Return the [x, y] coordinate for the center point of the cell that contains the specified text.  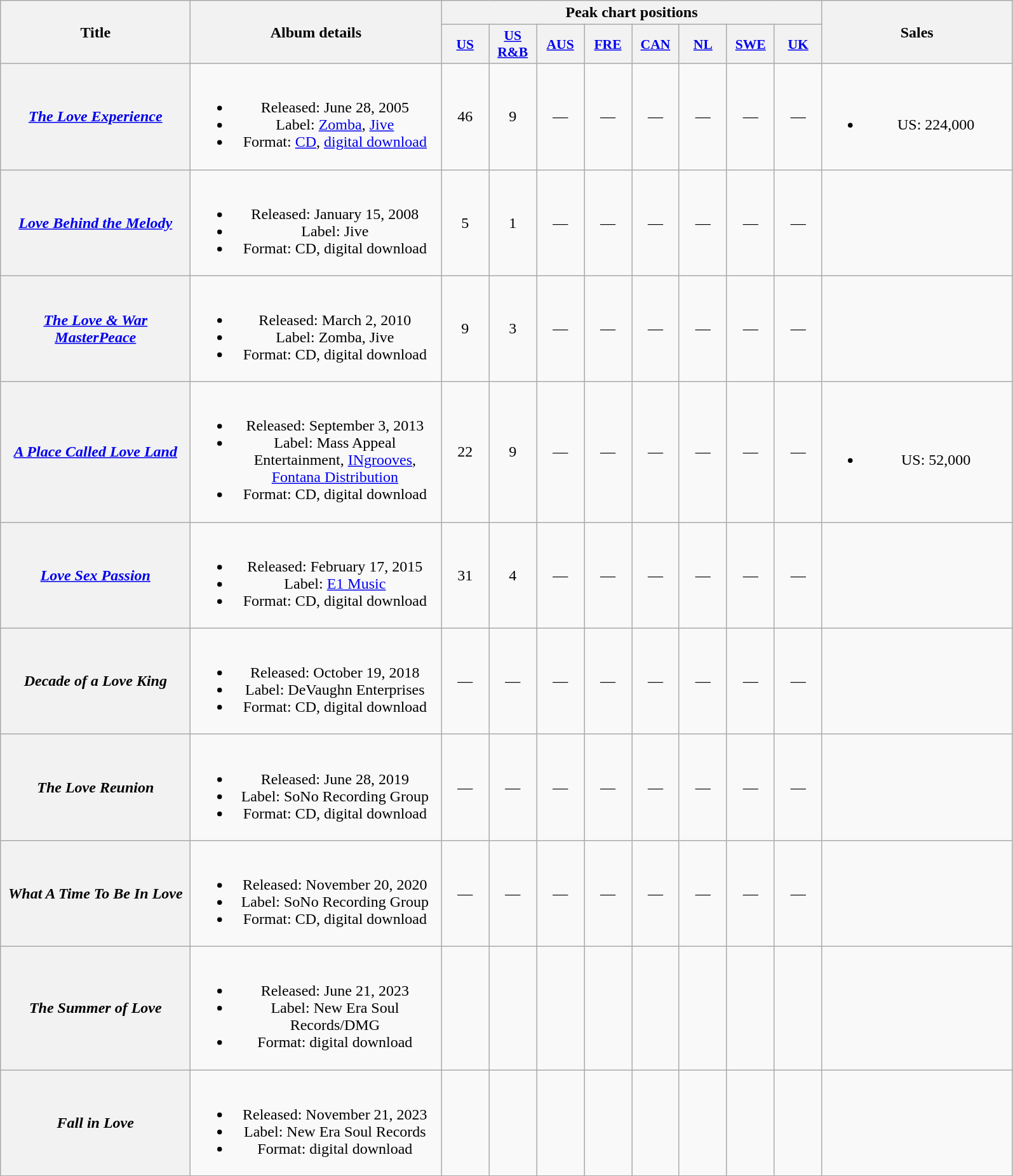
5 [465, 222]
Album details [316, 32]
Title [95, 32]
Released: November 21, 2023Label: New Era Soul RecordsFormat: digital download [316, 1123]
1 [513, 222]
The Love & War MasterPeace [95, 329]
Released: March 2, 2010Label: Zomba, JiveFormat: CD, digital download [316, 329]
SWE [751, 44]
A Place Called Love Land [95, 452]
Released: September 3, 2013Label: Mass Appeal Entertainment, INgrooves, Fontana DistributionFormat: CD, digital download [316, 452]
Released: June 28, 2019Label: SoNo Recording GroupFormat: CD, digital download [316, 787]
Love Behind the Melody [95, 222]
US: 224,000 [917, 117]
NL [702, 44]
FRE [608, 44]
Released: November 20, 2020Label: SoNo Recording GroupFormat: CD, digital download [316, 893]
The Love Experience [95, 117]
UK [798, 44]
4 [513, 575]
Released: February 17, 2015Label: E1 MusicFormat: CD, digital download [316, 575]
Released: June 21, 2023Label: New Era Soul Records/DMGFormat: digital download [316, 1008]
3 [513, 329]
CAN [655, 44]
US: 52,000 [917, 452]
The Summer of Love [95, 1008]
US [465, 44]
22 [465, 452]
31 [465, 575]
Released: January 15, 2008Label: JiveFormat: CD, digital download [316, 222]
Sales [917, 32]
The Love Reunion [95, 787]
Decade of a Love King [95, 681]
Peak chart positions [631, 13]
What A Time To Be In Love [95, 893]
USR&B [513, 44]
Love Sex Passion [95, 575]
Fall in Love [95, 1123]
Released: June 28, 2005Label: Zomba, JiveFormat: CD, digital download [316, 117]
46 [465, 117]
AUS [560, 44]
Released: October 19, 2018Label: DeVaughn EnterprisesFormat: CD, digital download [316, 681]
